Extract the (X, Y) coordinate from the center of the cell holding the provided text.  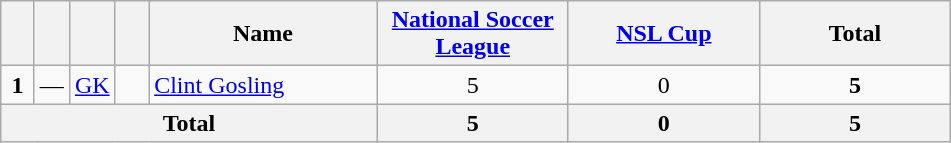
— (52, 85)
1 (18, 85)
GK (92, 85)
Clint Gosling (264, 85)
Name (264, 34)
NSL Cup (664, 34)
National Soccer League (472, 34)
